Capture the cell that displays the provided text and extract its [X, Y] central coordinate. 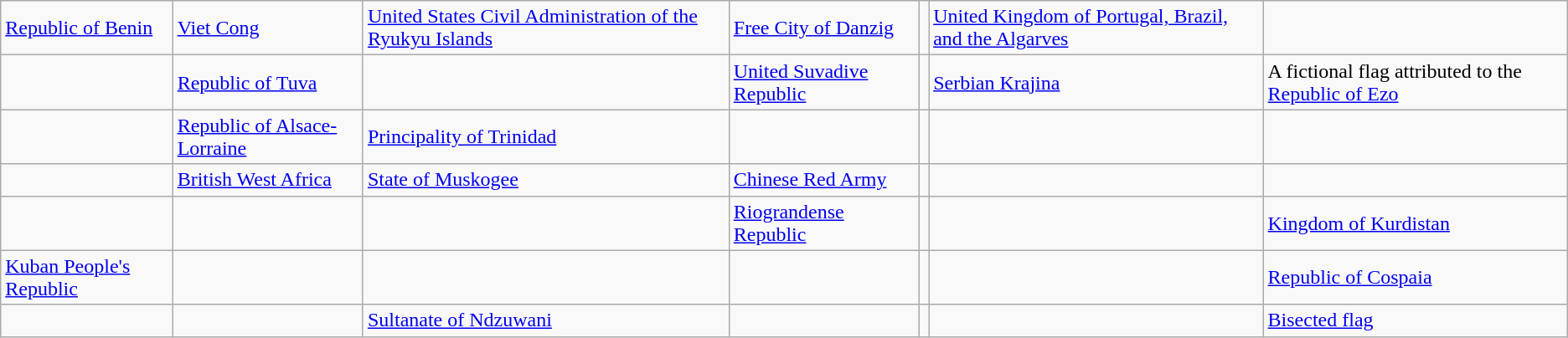
Free City of Danzig [824, 28]
Kuban People's Republic [87, 278]
Sultanate of Ndzuwani [546, 320]
Bisected flag [1416, 320]
Riograndense Republic [824, 223]
United Kingdom of Portugal, Brazil, and the Algarves [1096, 28]
Republic of Tuva [268, 82]
Serbian Krajina [1096, 82]
United Suvadive Republic [824, 82]
British West Africa [268, 180]
Kingdom of Kurdistan [1416, 223]
Chinese Red Army [824, 180]
Republic of Alsace-Lorraine [268, 137]
Republic of Benin [87, 28]
Viet Cong [268, 28]
United States Civil Administration of the Ryukyu Islands [546, 28]
Principality of Trinidad [546, 137]
A fictional flag attributed to the Republic of Ezo [1416, 82]
Republic of Cospaia [1416, 278]
State of Muskogee [546, 180]
